Detect which cell encompasses the target text, then output its [x, y] center coordinate. 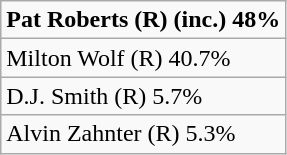
Milton Wolf (R) 40.7% [144, 58]
D.J. Smith (R) 5.7% [144, 96]
Alvin Zahnter (R) 5.3% [144, 134]
Pat Roberts (R) (inc.) 48% [144, 20]
